Identify which cell holds the provided text, then report its (x, y) central coordinate. 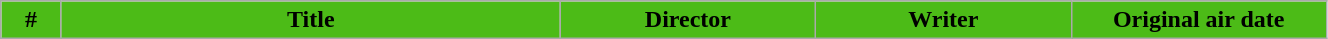
Title (310, 20)
# (32, 20)
Director (688, 20)
Writer (944, 20)
Original air date (1198, 20)
